Find where the given text appears and provide that cell's center as (X, Y) coordinate. 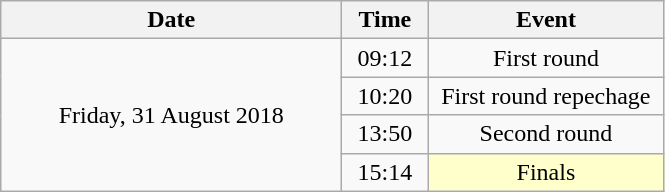
15:14 (385, 172)
First round (546, 58)
09:12 (385, 58)
Time (385, 20)
10:20 (385, 96)
Date (172, 20)
Finals (546, 172)
First round repechage (546, 96)
Event (546, 20)
13:50 (385, 134)
Second round (546, 134)
Friday, 31 August 2018 (172, 115)
